Identify which cell holds the provided text, then report its [X, Y] central coordinate. 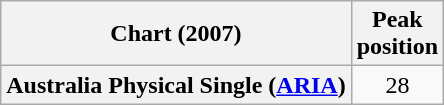
Peak position [397, 34]
28 [397, 85]
Chart (2007) [176, 34]
Australia Physical Single (ARIA) [176, 85]
